Scan for the cell matching the given text and deliver its (X, Y) coordinate at center. 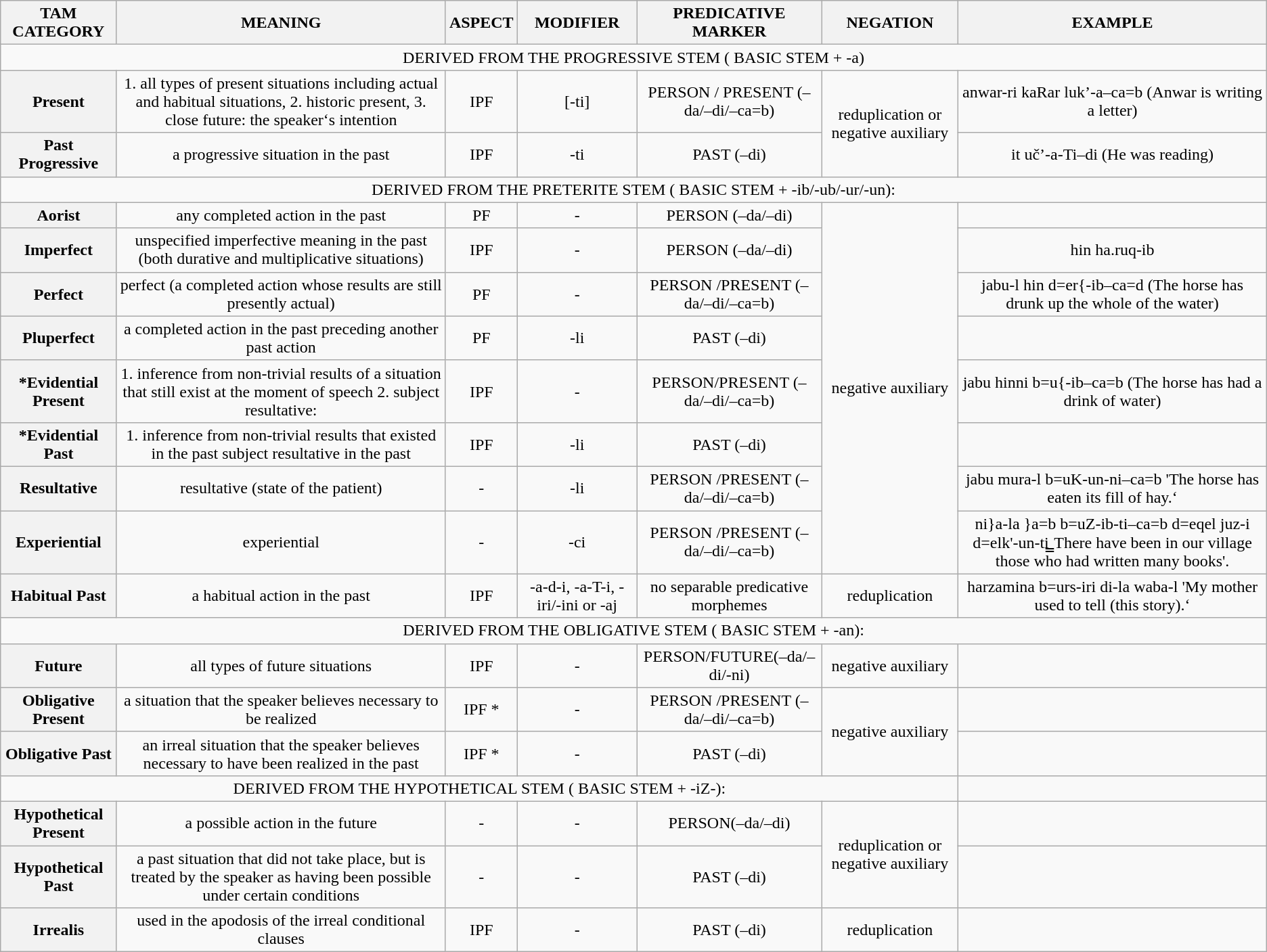
Imperfect (58, 250)
Obligative Present (58, 709)
EXAMPLE (1113, 23)
Pluperfect (58, 338)
PERSON(–da/–di) (730, 823)
ni}a-la }a=b b=uZ-ib-ti–ca=b d=eqel juz-i d=elk'-un-ti ̳There have been in our village those who had written many books'. (1113, 542)
used in the apodosis of the irreal conditional clauses (281, 930)
a progressive situation in the past (281, 154)
PREDICATIVE MARKER (730, 23)
1. inference from non-trivial results of a situation that still exist at the moment of speech 2. subject resultative: (281, 391)
-ci (577, 542)
-a-d-i, -a-T-i, -iri/-ini or -aj (577, 595)
Hypothetical Present (58, 823)
Present (58, 101)
*Evidential Present (58, 391)
Obligative Past (58, 754)
Perfect (58, 294)
perfect (a completed action whose results are still presently actual) (281, 294)
Habitual Past (58, 595)
jabu-l hin d=er{-ib–ca=d (The horse has drunk up the whole of the water) (1113, 294)
anwar-ri kaRar luk’-a–ca=b (Anwar is writing a letter) (1113, 101)
DERIVED FROM THE OBLIGATIVE STEM ( BASIC STEM + -an): (633, 631)
ASPECT (481, 23)
Experiential (58, 542)
a completed action in the past preceding another past action (281, 338)
1. inference from non-trivial results that existed in the past subject resultative in the past (281, 444)
Hypothetical Past (58, 877)
any completed action in the past (281, 215)
an irreal situation that the speaker believes necessary to have been realized in the past (281, 754)
a possible action in the future (281, 823)
1. all types of present situations including actual and habitual situations, 2. historic present, 3. close future: the speaker‘s intention (281, 101)
it uč’-a-Ti–di (He was reading) (1113, 154)
DERIVED FROM THE PRETERITE STEM ( BASIC STEM + -ib/-ub/-ur/-un): (633, 189)
DERIVED FROM THE PROGRESSIVE STEM ( BASIC STEM + -a) (633, 58)
resultative (state of the patient) (281, 489)
Past Progressive (58, 154)
NEGATION (890, 23)
*Evidential Past (58, 444)
Resultative (58, 489)
PERSON/PRESENT (–da/–di/–ca=b) (730, 391)
Future (58, 666)
TAM CATEGORY (58, 23)
MEANING (281, 23)
a habitual action in the past (281, 595)
experiential (281, 542)
no separable predicative morphemes (730, 595)
hin ha.ruq-ib (1113, 250)
PERSON/FUTURE(–da/–di/-ni) (730, 666)
a past situation that did not take place, but is treated by the speaker as having been possible under certain conditions (281, 877)
[-ti] (577, 101)
unspecified imperfective meaning in the past (both durative and multiplicative situations) (281, 250)
jabu hinni b=u{-ib–ca=b (The horse has had a drink of water) (1113, 391)
PERSON / PRESENT (–da/–di/–ca=b) (730, 101)
-ti (577, 154)
a situation that the speaker believes necessary to be realized (281, 709)
all types of future situations (281, 666)
harzamina b=urs-iri di-la waba-l 'My mother used to tell (this story).‘ (1113, 595)
DERIVED FROM THE HYPOTHETICAL STEM ( BASIC STEM + -iZ-): (479, 788)
jabu mura-l b=uK-un-ni–ca=b 'The horse has eaten its fill of hay.‘ (1113, 489)
MODIFIER (577, 23)
Aorist (58, 215)
Irrealis (58, 930)
